Output the (x, y) coordinate of the center of the cell containing the given text.  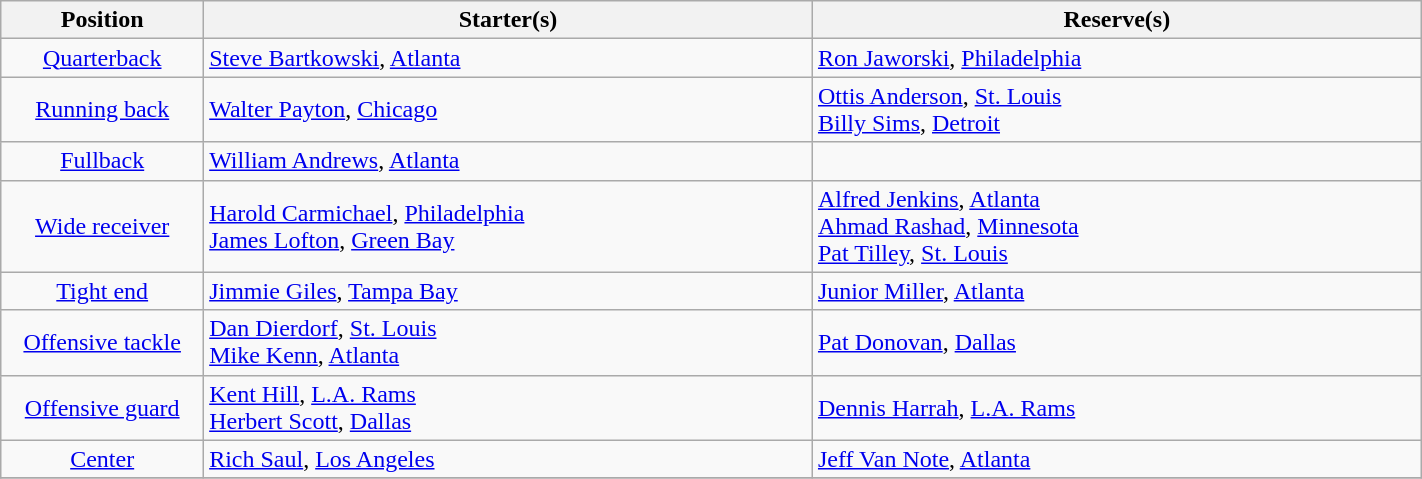
Running back (102, 110)
Pat Donovan, Dallas (1116, 342)
Dan Dierdorf, St. Louis Mike Kenn, Atlanta (508, 342)
Walter Payton, Chicago (508, 110)
Starter(s) (508, 20)
Wide receiver (102, 226)
Junior Miller, Atlanta (1116, 291)
Rich Saul, Los Angeles (508, 459)
Reserve(s) (1116, 20)
Tight end (102, 291)
Harold Carmichael, Philadelphia James Lofton, Green Bay (508, 226)
Center (102, 459)
Jimmie Giles, Tampa Bay (508, 291)
Ottis Anderson, St. Louis Billy Sims, Detroit (1116, 110)
Steve Bartkowski, Atlanta (508, 58)
Fullback (102, 161)
Position (102, 20)
Dennis Harrah, L.A. Rams (1116, 408)
William Andrews, Atlanta (508, 161)
Ron Jaworski, Philadelphia (1116, 58)
Alfred Jenkins, Atlanta Ahmad Rashad, Minnesota Pat Tilley, St. Louis (1116, 226)
Offensive guard (102, 408)
Kent Hill, L.A. Rams Herbert Scott, Dallas (508, 408)
Offensive tackle (102, 342)
Quarterback (102, 58)
Jeff Van Note, Atlanta (1116, 459)
